Scan for the cell matching the given text and deliver its [X, Y] coordinate at center. 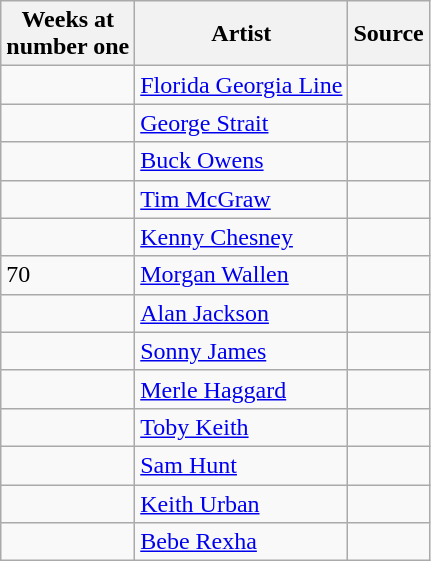
Toby Keith [242, 427]
Morgan Wallen [242, 275]
Sam Hunt [242, 465]
George Strait [242, 123]
Merle Haggard [242, 389]
Kenny Chesney [242, 237]
Buck Owens [242, 161]
Tim McGraw [242, 199]
Alan Jackson [242, 313]
70 [68, 275]
Artist [242, 34]
Keith Urban [242, 503]
Florida Georgia Line [242, 85]
Bebe Rexha [242, 542]
Source [388, 34]
Sonny James [242, 351]
Weeks atnumber one [68, 34]
